Locate the cell with the specified text and output its [X, Y] center coordinate. 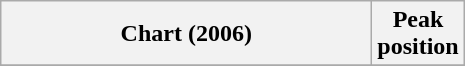
Peakposition [418, 34]
Chart (2006) [186, 34]
